Provide the [X, Y] coordinate of the cell's center where the given text is located.  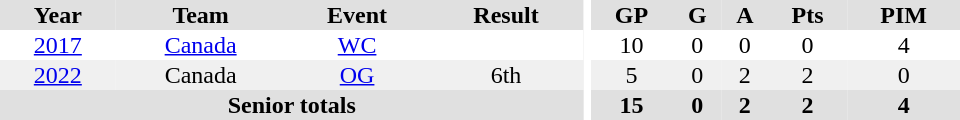
Event [358, 15]
A [745, 15]
G [698, 15]
Pts [808, 15]
Year [58, 15]
Team [201, 15]
10 [631, 45]
6th [506, 75]
PIM [904, 15]
5 [631, 75]
OG [358, 75]
Senior totals [292, 105]
2017 [58, 45]
Result [506, 15]
2022 [58, 75]
GP [631, 15]
WC [358, 45]
15 [631, 105]
